Provide the [x, y] coordinate of the cell's center where the given text is located.  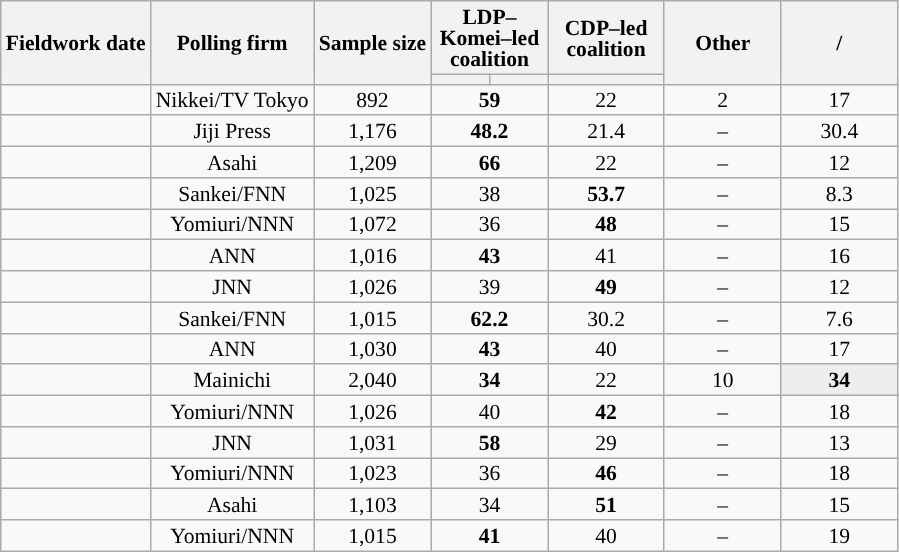
Mainichi [232, 380]
1,023 [372, 474]
1,016 [372, 256]
30.2 [606, 318]
21.4 [606, 132]
62.2 [490, 318]
59 [490, 100]
19 [840, 536]
53.7 [606, 194]
38 [490, 194]
46 [606, 474]
10 [722, 380]
1,103 [372, 504]
2 [722, 100]
58 [490, 442]
Nikkei/TV Tokyo [232, 100]
Fieldwork date [76, 42]
1,072 [372, 224]
/ [840, 42]
13 [840, 442]
42 [606, 412]
29 [606, 442]
7.6 [840, 318]
66 [490, 162]
2,040 [372, 380]
48.2 [490, 132]
892 [372, 100]
1,031 [372, 442]
1,030 [372, 348]
48 [606, 224]
Other [722, 42]
1,025 [372, 194]
30.4 [840, 132]
1,209 [372, 162]
16 [840, 256]
39 [490, 286]
Jiji Press [232, 132]
49 [606, 286]
1,176 [372, 132]
CDP–led coalition [606, 38]
Sample size [372, 42]
8.3 [840, 194]
Polling firm [232, 42]
51 [606, 504]
LDP–Komei–led coalition [490, 38]
